Locate the cell with the specified text and output its [x, y] center coordinate. 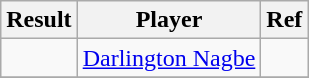
Result [39, 20]
Player [169, 20]
Darlington Nagbe [169, 58]
Ref [284, 20]
